Pinpoint the cell where the given text exists, returning its (X, Y) midpoint coordinate. 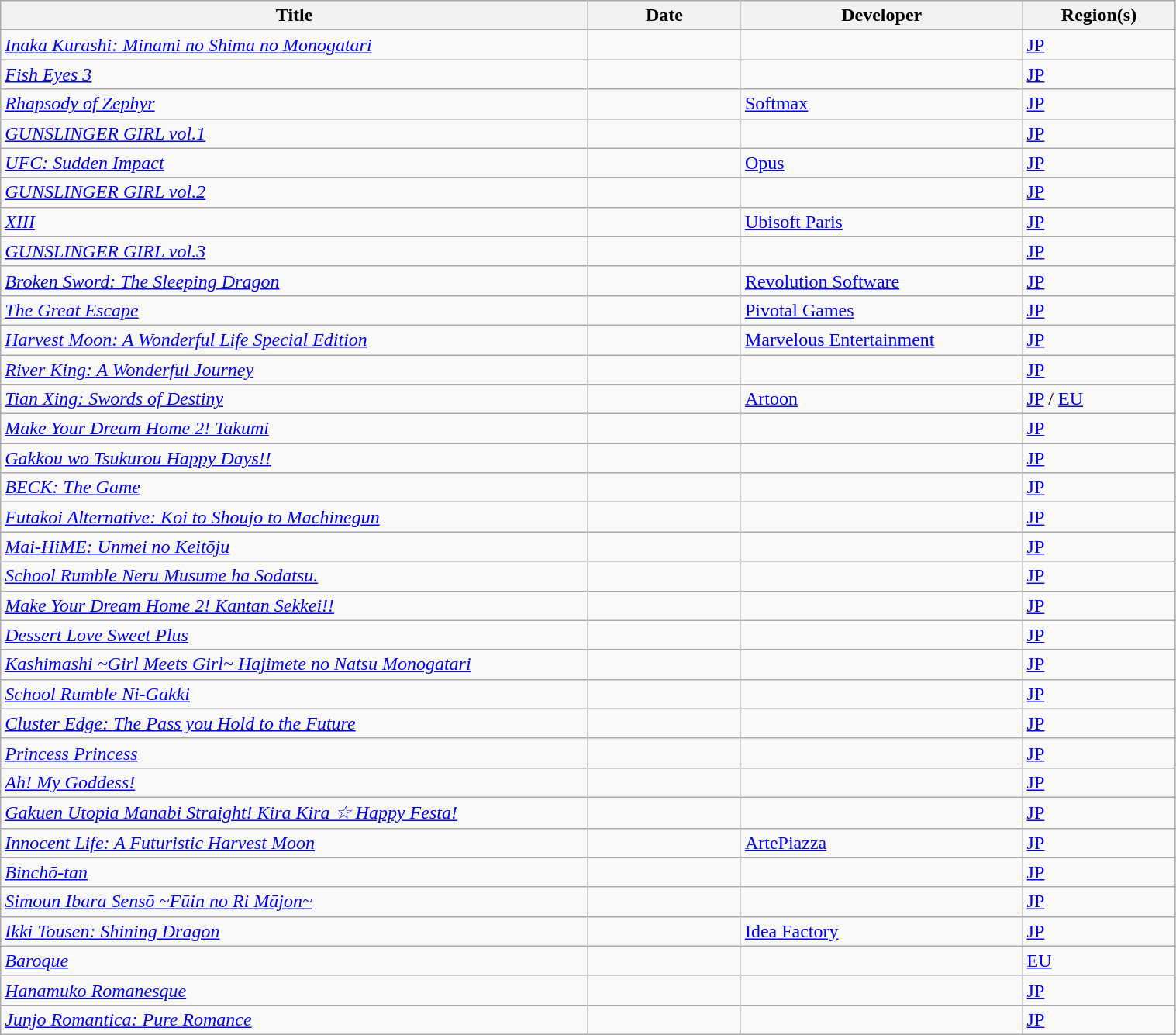
GUNSLINGER GIRL vol.3 (295, 251)
Baroque (295, 961)
Mai-HiME: Unmei no Keitōju (295, 547)
Innocent Life: A Futuristic Harvest Moon (295, 843)
Title (295, 16)
EU (1099, 961)
Futakoi Alternative: Koi to Shoujo to Machinegun (295, 517)
Rhapsody of Zephyr (295, 104)
Pivotal Games (881, 310)
Revolution Software (881, 281)
Gakkou wo Tsukurou Happy Days!! (295, 458)
UFC: Sudden Impact (295, 163)
Princess Princess (295, 753)
Region(s) (1099, 16)
Junjo Romantica: Pure Romance (295, 1019)
Make Your Dream Home 2! Kantan Sekkei!! (295, 605)
Date (664, 16)
Broken Sword: The Sleeping Dragon (295, 281)
GUNSLINGER GIRL vol.2 (295, 192)
Artoon (881, 399)
Opus (881, 163)
Tian Xing: Swords of Destiny (295, 399)
XIII (295, 222)
GUNSLINGER GIRL vol.1 (295, 133)
Cluster Edge: The Pass you Hold to the Future (295, 723)
BECK: The Game (295, 488)
Marvelous Entertainment (881, 340)
Binchō-tan (295, 872)
Ah! My Goddess! (295, 782)
The Great Escape (295, 310)
JP / EU (1099, 399)
Fish Eyes 3 (295, 74)
Harvest Moon: A Wonderful Life Special Edition (295, 340)
Developer (881, 16)
Simoun Ibara Sensō ~Fūin no Ri Mājon~ (295, 902)
Gakuen Utopia Manabi Straight! Kira Kira ☆ Happy Festa! (295, 812)
Softmax (881, 104)
Ikki Tousen: Shining Dragon (295, 931)
River King: A Wonderful Journey (295, 370)
Dessert Love Sweet Plus (295, 635)
Kashimashi ~Girl Meets Girl~ Hajimete no Natsu Monogatari (295, 664)
ArtePiazza (881, 843)
School Rumble Ni-Gakki (295, 694)
Ubisoft Paris (881, 222)
School Rumble Neru Musume ha Sodatsu. (295, 576)
Idea Factory (881, 931)
Hanamuko Romanesque (295, 990)
Inaka Kurashi: Minami no Shima no Monogatari (295, 45)
Make Your Dream Home 2! Takumi (295, 429)
